Detect which cell encompasses the target text, then output its [x, y] center coordinate. 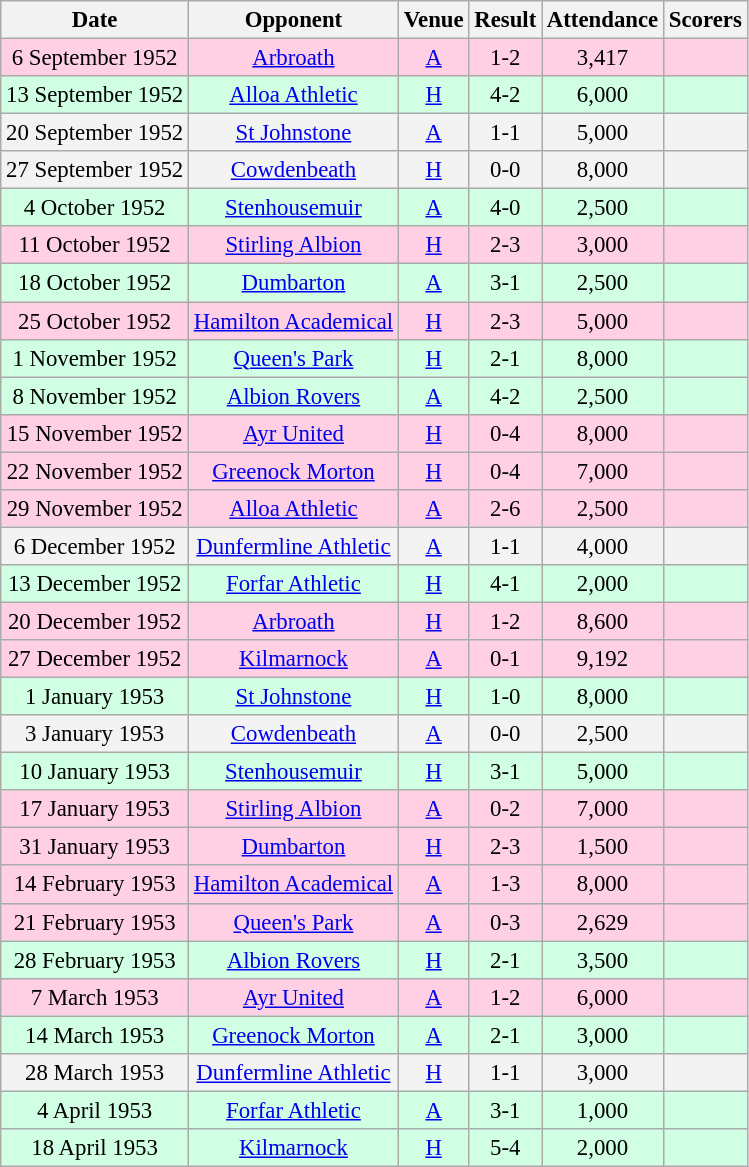
28 February 1953 [95, 960]
0-2 [506, 809]
6 December 1952 [95, 546]
4 October 1952 [95, 208]
18 October 1952 [95, 283]
0-3 [506, 922]
8,600 [603, 621]
15 November 1952 [95, 433]
4 April 1953 [95, 1110]
7 March 1953 [95, 997]
Date [95, 20]
1-0 [506, 697]
3,417 [603, 58]
17 January 1953 [95, 809]
4,000 [603, 546]
Venue [434, 20]
Opponent [294, 20]
1,500 [603, 847]
9,192 [603, 659]
Scorers [705, 20]
1-3 [506, 885]
0-1 [506, 659]
11 October 1952 [95, 245]
14 March 1953 [95, 1035]
2,629 [603, 922]
20 September 1952 [95, 133]
22 November 1952 [95, 471]
27 September 1952 [95, 170]
1 January 1953 [95, 697]
13 September 1952 [95, 95]
14 February 1953 [95, 885]
Attendance [603, 20]
4-0 [506, 208]
20 December 1952 [95, 621]
1,000 [603, 1110]
1 November 1952 [95, 358]
27 December 1952 [95, 659]
25 October 1952 [95, 321]
10 January 1953 [95, 772]
6 September 1952 [95, 58]
28 March 1953 [95, 1073]
13 December 1952 [95, 584]
Result [506, 20]
21 February 1953 [95, 922]
31 January 1953 [95, 847]
5-4 [506, 1148]
2-6 [506, 509]
18 April 1953 [95, 1148]
3,500 [603, 960]
4-1 [506, 584]
8 November 1952 [95, 396]
29 November 1952 [95, 509]
3 January 1953 [95, 734]
